Scan for the cell matching the given text and deliver its [x, y] coordinate at center. 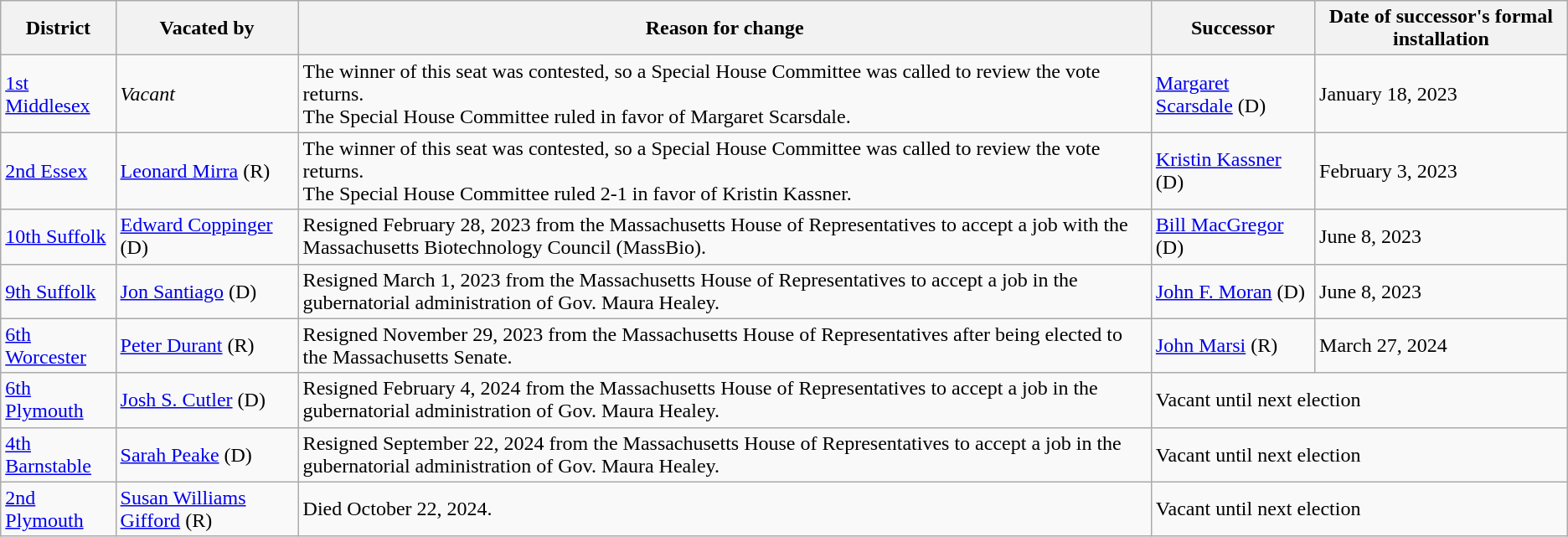
Date of successor's formal installation [1442, 28]
Peter Durant (R) [207, 345]
John F. Moran (D) [1233, 292]
Susan Williams Gifford (R) [207, 509]
Reason for change [725, 28]
Kristin Kassner (D) [1233, 171]
March 27, 2024 [1442, 345]
6th Plymouth [59, 400]
Died October 22, 2024. [725, 509]
Margaret Scarsdale (D) [1233, 94]
2nd Essex [59, 171]
January 18, 2023 [1442, 94]
Resigned March 1, 2023 from the Massachusetts House of Representatives to accept a job in the gubernatorial administration of Gov. Maura Healey. [725, 292]
Edward Coppinger (D) [207, 236]
10th Suffolk [59, 236]
2nd Plymouth [59, 509]
John Marsi (R) [1233, 345]
February 3, 2023 [1442, 171]
Resigned November 29, 2023 from the Massachusetts House of Representatives after being elected to the Massachusetts Senate. [725, 345]
Sarah Peake (D) [207, 454]
Successor [1233, 28]
Bill MacGregor (D) [1233, 236]
4th Barnstable [59, 454]
Resigned September 22, 2024 from the Massachusetts House of Representatives to accept a job in the gubernatorial administration of Gov. Maura Healey. [725, 454]
Resigned February 28, 2023 from the Massachusetts House of Representatives to accept a job with the Massachusetts Biotechnology Council (MassBio). [725, 236]
6th Worcester [59, 345]
District [59, 28]
Leonard Mirra (R) [207, 171]
Josh S. Cutler (D) [207, 400]
1st Middlesex [59, 94]
Vacant [207, 94]
Jon Santiago (D) [207, 292]
Vacated by [207, 28]
9th Suffolk [59, 292]
Resigned February 4, 2024 from the Massachusetts House of Representatives to accept a job in the gubernatorial administration of Gov. Maura Healey. [725, 400]
